Provide the [X, Y] coordinate of the cell's center where the given text is located.  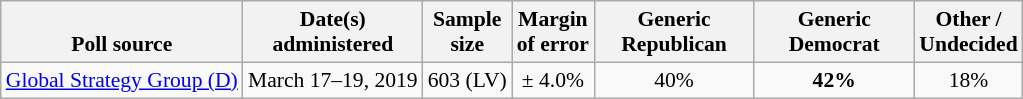
GenericDemocrat [834, 32]
± 4.0% [553, 80]
Marginof error [553, 32]
Poll source [122, 32]
GenericRepublican [674, 32]
18% [968, 80]
Date(s)administered [333, 32]
Other /Undecided [968, 32]
40% [674, 80]
Samplesize [468, 32]
March 17–19, 2019 [333, 80]
Global Strategy Group (D) [122, 80]
603 (LV) [468, 80]
42% [834, 80]
